Find where the given text appears and provide that cell's center as (x, y) coordinate. 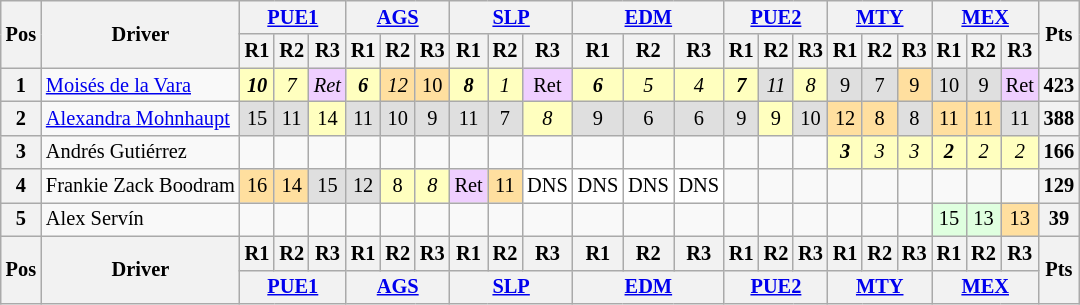
16 (258, 186)
Moisés de la Vara (140, 85)
388 (1059, 118)
Alexandra Mohnhaupt (140, 118)
166 (1059, 152)
39 (1059, 219)
423 (1059, 85)
Andrés Gutiérrez (140, 152)
129 (1059, 186)
Alex Servín (140, 219)
Frankie Zack Boodram (140, 186)
